Pinpoint the cell where the given text exists, returning its [X, Y] midpoint coordinate. 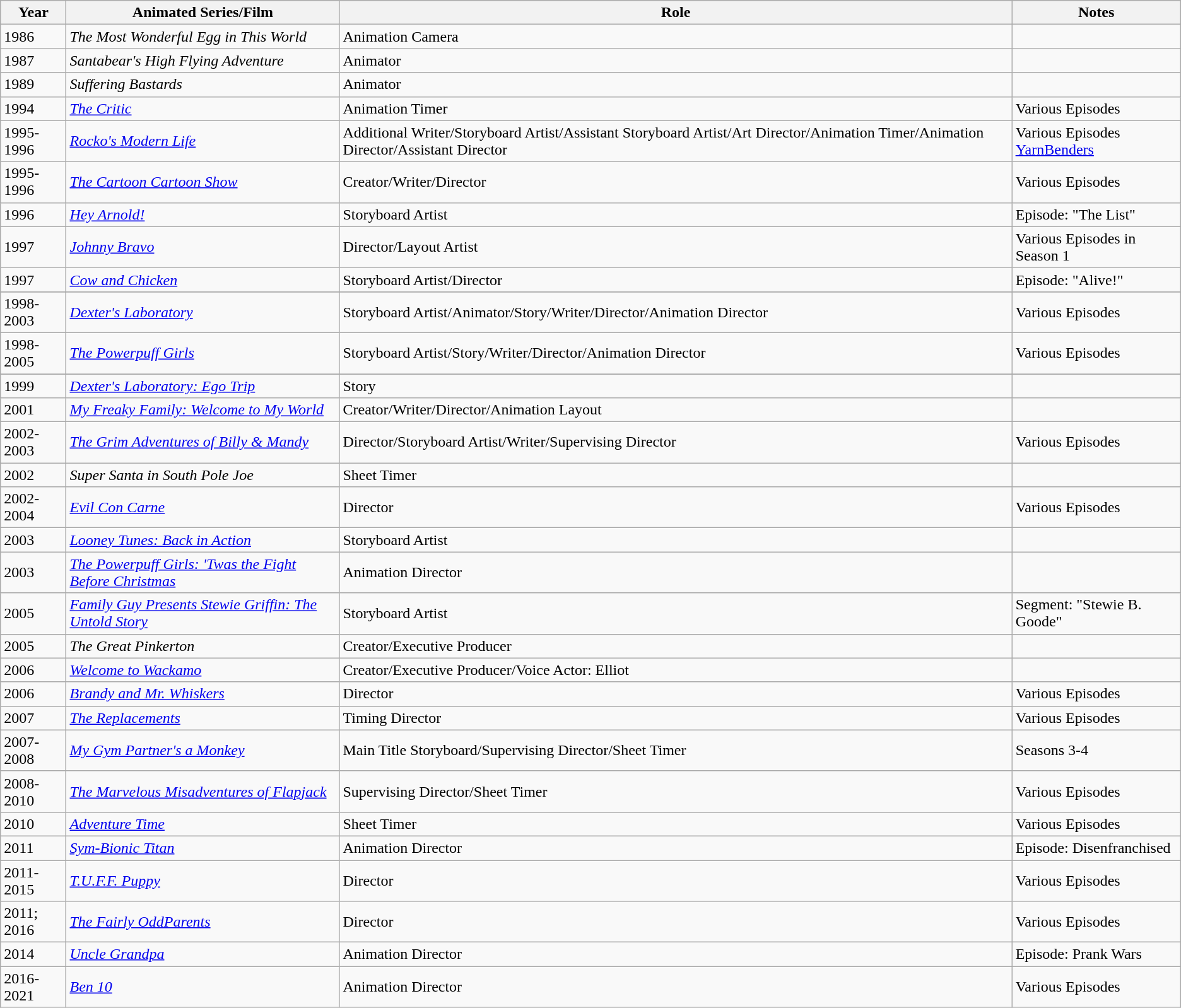
2001 [33, 410]
The Critic [203, 108]
Rocko's Modern Life [203, 141]
Episode: "The List" [1096, 214]
2002-2003 [33, 443]
Storyboard Artist/Director [676, 279]
1986 [33, 37]
2014 [33, 954]
Episode: Prank Wars [1096, 954]
2011; 2016 [33, 922]
The Powerpuff Girls: 'Twas the Fight Before Christmas [203, 573]
2011-2015 [33, 881]
2008-2010 [33, 791]
Main Title Storyboard/Supervising Director/Sheet Timer [676, 751]
Notes [1096, 13]
Episode: "Alive!" [1096, 279]
Welcome to Wackamo [203, 670]
Evil Con Carne [203, 507]
The Grim Adventures of Billy & Mandy [203, 443]
Dexter's Laboratory [203, 312]
1989 [33, 85]
Director/Layout Artist [676, 247]
2002 [33, 475]
2007 [33, 718]
Segment: "Stewie B. Goode" [1096, 613]
Hey Arnold! [203, 214]
Various Episodes YarnBenders [1096, 141]
Timing Director [676, 718]
Cow and Chicken [203, 279]
Animated Series/Film [203, 13]
Family Guy Presents Stewie Griffin: The Untold Story [203, 613]
Creator/Executive Producer/Voice Actor: Elliot [676, 670]
Creator/Writer/Director/Animation Layout [676, 410]
Super Santa in South Pole Joe [203, 475]
2010 [33, 824]
1998-2003 [33, 312]
Year [33, 13]
Santabear's High Flying Adventure [203, 61]
Various Episodes in Season 1 [1096, 247]
2007-2008 [33, 751]
2016-2021 [33, 987]
My Freaky Family: Welcome to My World [203, 410]
Creator/Executive Producer [676, 646]
2011 [33, 848]
The Fairly OddParents [203, 922]
Story [676, 385]
The Replacements [203, 718]
Creator/Writer/Director [676, 182]
1987 [33, 61]
Ben 10 [203, 987]
Additional Writer/Storyboard Artist/Assistant Storyboard Artist/Art Director/Animation Timer/Animation Director/Assistant Director [676, 141]
Storyboard Artist/Animator/Story/Writer/Director/Animation Director [676, 312]
1994 [33, 108]
The Cartoon Cartoon Show [203, 182]
The Marvelous Misadventures of Flapjack [203, 791]
Seasons 3-4 [1096, 751]
Adventure Time [203, 824]
Episode: Disenfranchised [1096, 848]
Supervising Director/Sheet Timer [676, 791]
Animation Timer [676, 108]
Role [676, 13]
The Great Pinkerton [203, 646]
Looney Tunes: Back in Action [203, 540]
Animation Camera [676, 37]
Director/Storyboard Artist/Writer/Supervising Director [676, 443]
1998-2005 [33, 353]
T.U.F.F. Puppy [203, 881]
Suffering Bastards [203, 85]
Brandy and Mr. Whiskers [203, 694]
The Powerpuff Girls [203, 353]
The Most Wonderful Egg in This World [203, 37]
Storyboard Artist/Story/Writer/Director/Animation Director [676, 353]
Uncle Grandpa [203, 954]
1996 [33, 214]
Sym-Bionic Titan [203, 848]
1999 [33, 385]
2002-2004 [33, 507]
Dexter's Laboratory: Ego Trip [203, 385]
My Gym Partner's a Monkey [203, 751]
Johnny Bravo [203, 247]
